Capture the cell that displays the provided text and extract its [X, Y] central coordinate. 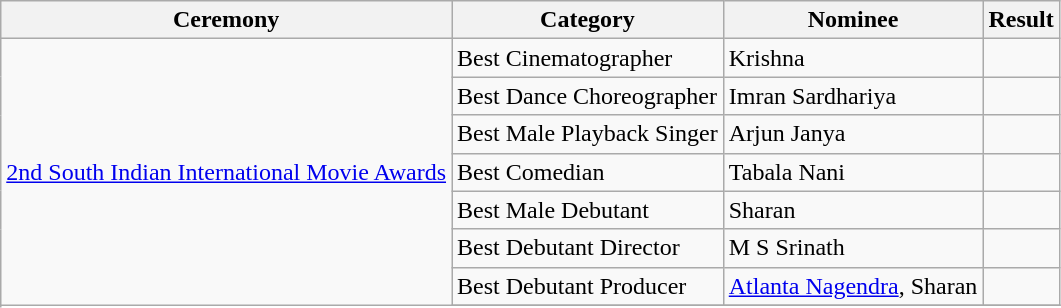
Best Cinematographer [588, 58]
Imran Sardhariya [853, 96]
Best Dance Choreographer [588, 96]
Best Comedian [588, 172]
Ceremony [226, 20]
M S Srinath [853, 248]
Category [588, 20]
Sharan [853, 210]
Nominee [853, 20]
Krishna [853, 58]
Arjun Janya [853, 134]
Best Male Playback Singer [588, 134]
Atlanta Nagendra, Sharan [853, 286]
Result [1021, 20]
Best Male Debutant [588, 210]
Tabala Nani [853, 172]
Best Debutant Director [588, 248]
2nd South Indian International Movie Awards [226, 172]
Best Debutant Producer [588, 286]
